Return [X, Y] of the center of cell containing provided text 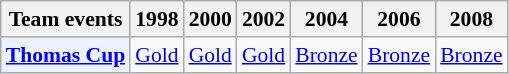
1998 [156, 19]
2006 [399, 19]
2002 [264, 19]
2008 [471, 19]
2000 [210, 19]
Team events [66, 19]
2004 [326, 19]
Thomas Cup [66, 55]
